Return the (x, y) coordinate for the center point of the cell that contains the specified text.  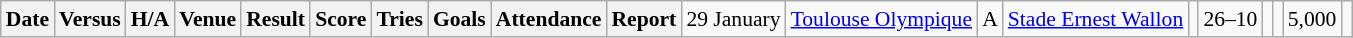
Versus (90, 19)
H/A (150, 19)
Report (644, 19)
Goals (460, 19)
Date (28, 19)
26–10 (1230, 19)
Toulouse Olympique (882, 19)
5,000 (1312, 19)
Tries (399, 19)
Stade Ernest Wallon (1096, 19)
A (990, 19)
29 January (733, 19)
Result (276, 19)
Score (340, 19)
Attendance (549, 19)
Venue (208, 19)
